From the cell containing the given text, extract its center point as [x, y] coordinate. 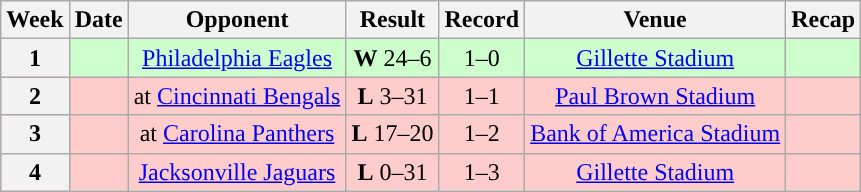
L 0–31 [392, 172]
Venue [656, 20]
4 [35, 172]
Jacksonville Jaguars [237, 172]
L 3–31 [392, 96]
Date [98, 20]
Record [482, 20]
1–2 [482, 134]
1–1 [482, 96]
at Cincinnati Bengals [237, 96]
1–0 [482, 58]
1 [35, 58]
Opponent [237, 20]
W 24–6 [392, 58]
L 17–20 [392, 134]
Result [392, 20]
at Carolina Panthers [237, 134]
1–3 [482, 172]
Philadelphia Eagles [237, 58]
Recap [824, 20]
Week [35, 20]
Paul Brown Stadium [656, 96]
3 [35, 134]
2 [35, 96]
Bank of America Stadium [656, 134]
